Find where the given text appears and provide that cell's center as [x, y] coordinate. 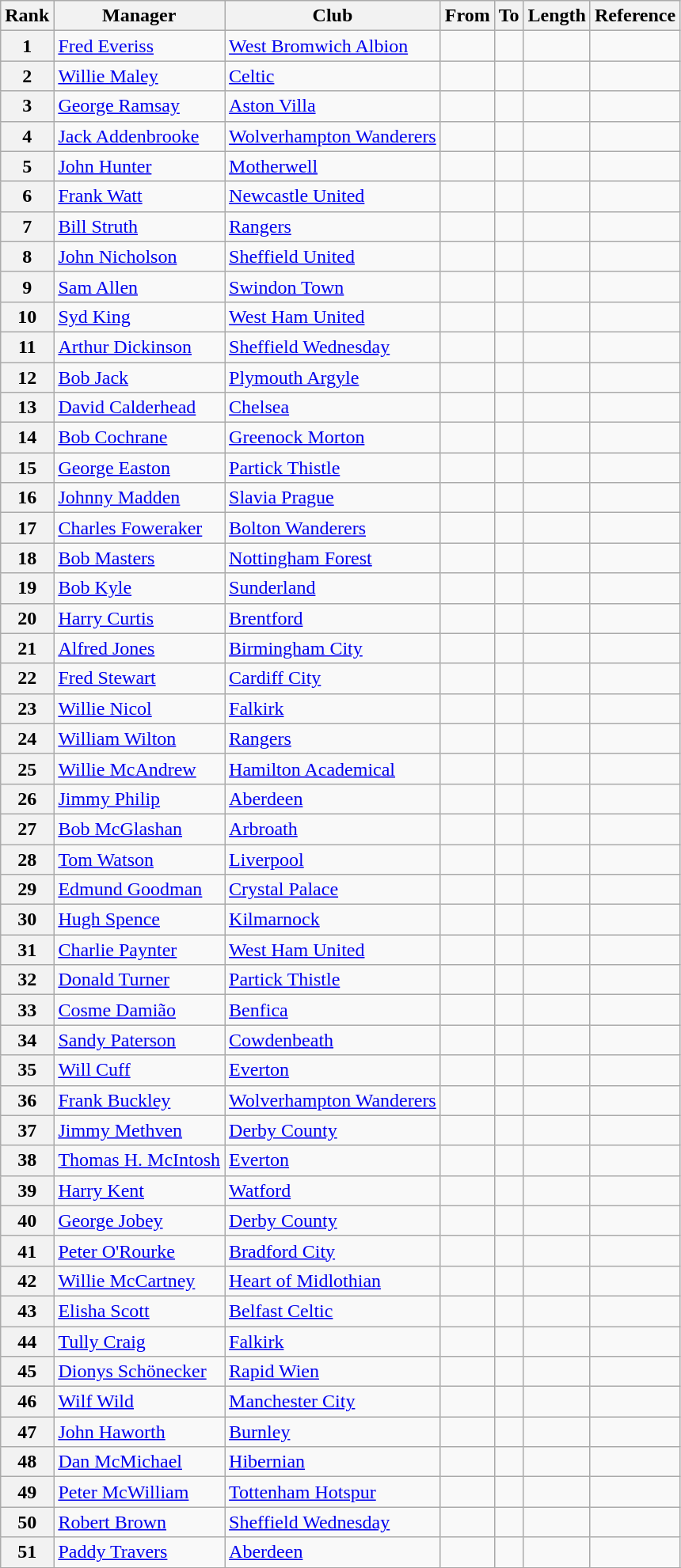
Tom Watson [139, 859]
Rapid Wien [333, 1372]
George Easton [139, 468]
Jimmy Philip [139, 799]
Length [557, 16]
Dan McMichael [139, 1462]
21 [27, 648]
Robert Brown [139, 1522]
Tully Craig [139, 1342]
Arthur Dickinson [139, 347]
Peter McWilliam [139, 1492]
Willie Nicol [139, 708]
Plymouth Argyle [333, 378]
Cosme Damião [139, 1010]
45 [27, 1372]
27 [27, 829]
7 [27, 226]
Dionys Schönecker [139, 1372]
Sam Allen [139, 287]
Bob Cochrane [139, 438]
Watford [333, 1190]
Manchester City [333, 1402]
Hibernian [333, 1462]
Aston Villa [333, 106]
32 [27, 980]
38 [27, 1160]
Crystal Palace [333, 890]
Bolton Wanderers [333, 528]
Charles Foweraker [139, 528]
17 [27, 528]
Hugh Spence [139, 920]
Manager [139, 16]
Jack Addenbrooke [139, 136]
Arbroath [333, 829]
41 [27, 1251]
Reference [635, 16]
Willie McAndrew [139, 769]
Willie Maley [139, 76]
50 [27, 1522]
From [467, 16]
Elisha Scott [139, 1311]
9 [27, 287]
51 [27, 1552]
16 [27, 498]
Chelsea [333, 408]
13 [27, 408]
John Nicholson [139, 256]
To [508, 16]
46 [27, 1402]
Cowdenbeath [333, 1040]
33 [27, 1010]
30 [27, 920]
Will Cuff [139, 1070]
37 [27, 1130]
47 [27, 1432]
Hamilton Academical [333, 769]
44 [27, 1342]
24 [27, 738]
48 [27, 1462]
Brentford [333, 618]
Thomas H. McIntosh [139, 1160]
35 [27, 1070]
23 [27, 708]
Swindon Town [333, 287]
Donald Turner [139, 980]
12 [27, 378]
Frank Watt [139, 196]
Tottenham Hotspur [333, 1492]
Bob Kyle [139, 588]
2 [27, 76]
Bob McGlashan [139, 829]
20 [27, 618]
Slavia Prague [333, 498]
34 [27, 1040]
43 [27, 1311]
John Haworth [139, 1432]
Belfast Celtic [333, 1311]
Wilf Wild [139, 1402]
Benfica [333, 1010]
31 [27, 950]
11 [27, 347]
Harry Kent [139, 1190]
26 [27, 799]
4 [27, 136]
David Calderhead [139, 408]
John Hunter [139, 166]
Bradford City [333, 1251]
Alfred Jones [139, 648]
40 [27, 1221]
Jimmy Methven [139, 1130]
Nottingham Forest [333, 558]
Newcastle United [333, 196]
Fred Everiss [139, 46]
Sunderland [333, 588]
49 [27, 1492]
25 [27, 769]
Frank Buckley [139, 1100]
William Wilton [139, 738]
Birmingham City [333, 648]
Harry Curtis [139, 618]
Sandy Paterson [139, 1040]
29 [27, 890]
1 [27, 46]
6 [27, 196]
Johnny Madden [139, 498]
Edmund Goodman [139, 890]
Bob Jack [139, 378]
Willie McCartney [139, 1281]
Syd King [139, 317]
West Bromwich Albion [333, 46]
18 [27, 558]
5 [27, 166]
Kilmarnock [333, 920]
Celtic [333, 76]
Heart of Midlothian [333, 1281]
Motherwell [333, 166]
George Ramsay [139, 106]
28 [27, 859]
Greenock Morton [333, 438]
Sheffield United [333, 256]
39 [27, 1190]
36 [27, 1100]
8 [27, 256]
George Jobey [139, 1221]
Charlie Paynter [139, 950]
Fred Stewart [139, 678]
Peter O'Rourke [139, 1251]
Club [333, 16]
Burnley [333, 1432]
19 [27, 588]
15 [27, 468]
Paddy Travers [139, 1552]
3 [27, 106]
Bill Struth [139, 226]
22 [27, 678]
42 [27, 1281]
Liverpool [333, 859]
Rank [27, 16]
14 [27, 438]
Bob Masters [139, 558]
10 [27, 317]
Cardiff City [333, 678]
